Search for the cell housing the specified text and yield its (X, Y) center coordinate. 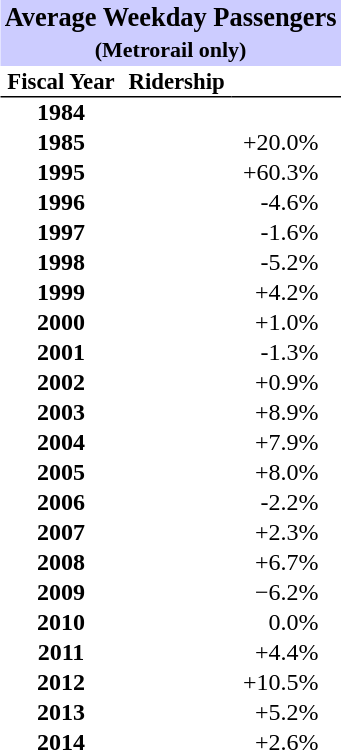
1996 (61, 203)
-2.2% (286, 503)
2006 (61, 503)
2003 (61, 413)
Average Weekday Passengers(Metrorail only) (170, 33)
−6.2% (286, 593)
+60.3% (286, 173)
+8.0% (286, 473)
0.0% (286, 623)
1997 (61, 233)
+1.0% (286, 323)
-4.6% (286, 203)
2001 (61, 353)
2012 (61, 683)
+0.9% (286, 383)
1984 (61, 113)
+2.3% (286, 533)
2004 (61, 443)
2005 (61, 473)
2007 (61, 533)
2011 (61, 653)
+4.4% (286, 653)
1995 (61, 173)
2002 (61, 383)
+20.0% (286, 143)
2008 (61, 563)
Ridership (176, 82)
2013 (61, 713)
1999 (61, 293)
-5.2% (286, 263)
1985 (61, 143)
-1.6% (286, 233)
1998 (61, 263)
+7.9% (286, 443)
-1.3% (286, 353)
2010 (61, 623)
Fiscal Year (61, 82)
2000 (61, 323)
+6.7% (286, 563)
+10.5% (286, 683)
+5.2% (286, 713)
2009 (61, 593)
+8.9% (286, 413)
+4.2% (286, 293)
